Extract the (x, y) coordinate from the center of the cell holding the provided text.  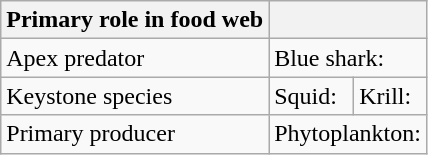
Primary producer (135, 134)
Squid: (312, 96)
Phytoplankton: (348, 134)
Primary role in food web (135, 20)
Apex predator (135, 58)
Krill: (390, 96)
Keystone species (135, 96)
Blue shark: (348, 58)
